Return the [X, Y] coordinate for the center point of the cell that contains the specified text.  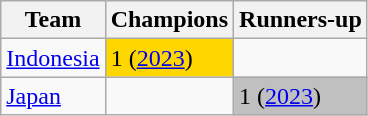
Japan [53, 96]
Team [53, 20]
Champions [169, 20]
Runners-up [301, 20]
Indonesia [53, 58]
